Return [X, Y] of the center of cell containing provided text 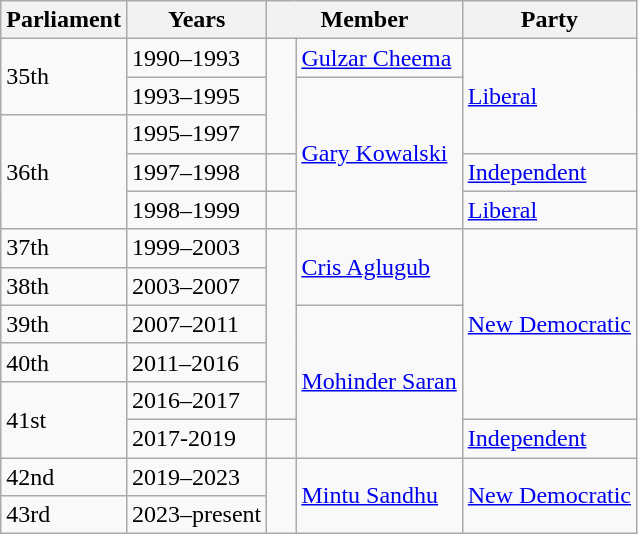
2003–2007 [196, 286]
1990–1993 [196, 58]
2023–present [196, 515]
37th [64, 248]
1995–1997 [196, 134]
Cris Aglugub [379, 267]
42nd [64, 477]
2007–2011 [196, 324]
36th [64, 172]
1993–1995 [196, 96]
2016–2017 [196, 400]
Gulzar Cheema [379, 58]
1998–1999 [196, 210]
Gary Kowalski [379, 153]
43rd [64, 515]
Mintu Sandhu [379, 496]
2019–2023 [196, 477]
2011–2016 [196, 362]
39th [64, 324]
41st [64, 419]
38th [64, 286]
2017-2019 [196, 438]
Years [196, 20]
Party [549, 20]
Mohinder Saran [379, 381]
1997–1998 [196, 172]
35th [64, 77]
Member [364, 20]
1999–2003 [196, 248]
40th [64, 362]
Parliament [64, 20]
